Scan for the cell matching the given text and deliver its (X, Y) coordinate at center. 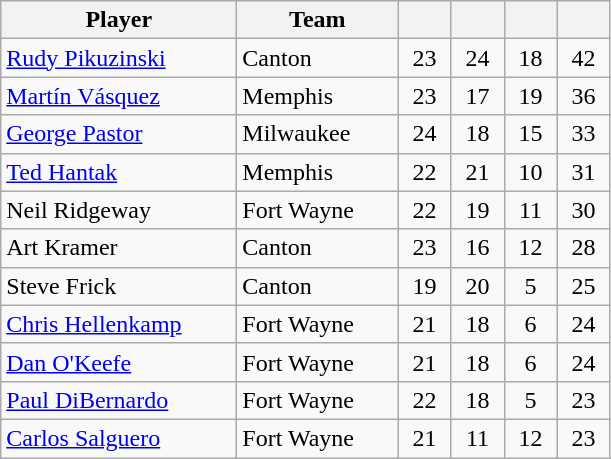
Team (318, 20)
Dan O'Keefe (119, 362)
George Pastor (119, 134)
31 (584, 172)
17 (478, 96)
25 (584, 286)
Paul DiBernardo (119, 400)
16 (478, 248)
Martín Vásquez (119, 96)
Carlos Salguero (119, 438)
Neil Ridgeway (119, 210)
15 (530, 134)
28 (584, 248)
Milwaukee (318, 134)
Chris Hellenkamp (119, 324)
42 (584, 58)
20 (478, 286)
Rudy Pikuzinski (119, 58)
Player (119, 20)
36 (584, 96)
Art Kramer (119, 248)
Steve Frick (119, 286)
10 (530, 172)
30 (584, 210)
Ted Hantak (119, 172)
33 (584, 134)
